Detect which cell encompasses the target text, then output its [x, y] center coordinate. 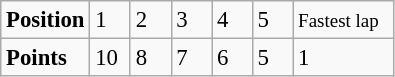
Position [46, 20]
Fastest lap [344, 20]
8 [150, 58]
3 [192, 20]
2 [150, 20]
7 [192, 58]
10 [110, 58]
4 [232, 20]
6 [232, 58]
Points [46, 58]
